For the text-containing cell, return its midpoint in [X, Y] coordinate format. 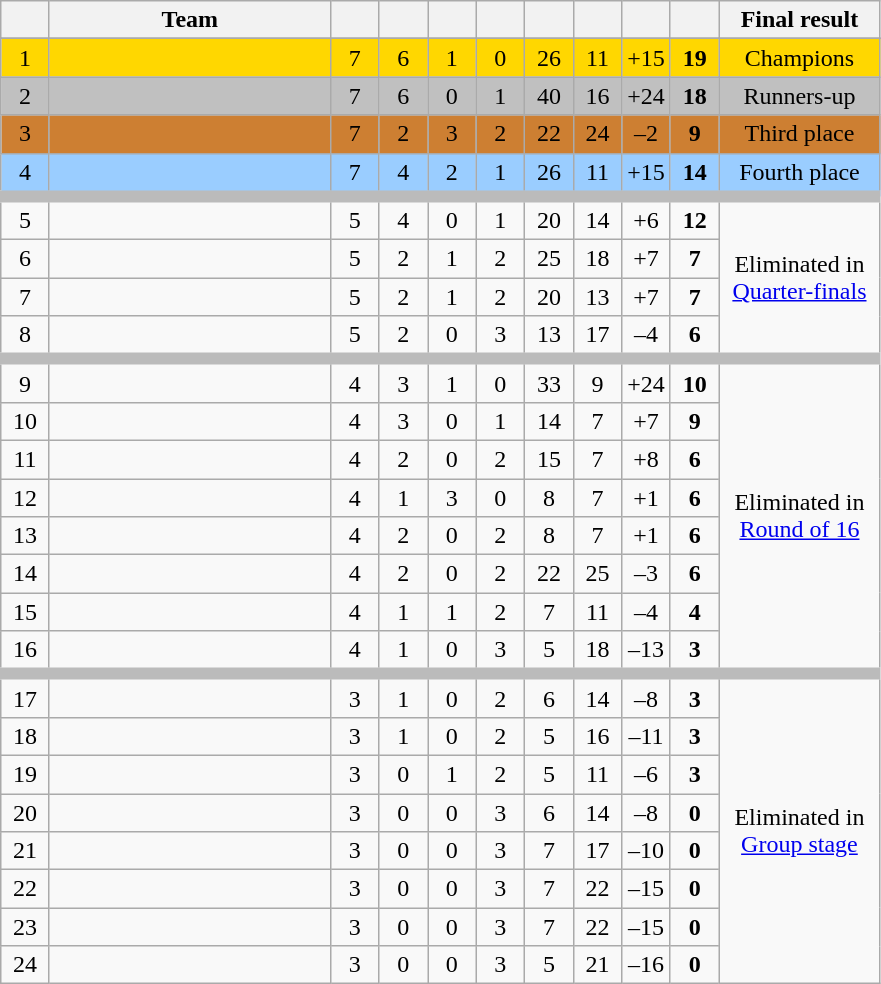
40 [550, 96]
+8 [646, 459]
Runners-up [800, 96]
Eliminated in Round of 16 [800, 516]
Team [190, 20]
23 [26, 927]
–10 [646, 851]
Final result [800, 20]
Fourth place [800, 174]
–11 [646, 736]
Eliminated in Group stage [800, 829]
Champions [800, 58]
–13 [646, 652]
–3 [646, 574]
–6 [646, 774]
Eliminated in Quarter-finals [800, 278]
33 [550, 380]
Third place [800, 134]
–2 [646, 134]
–16 [646, 965]
+6 [646, 218]
